Scan for the cell matching the given text and deliver its (X, Y) coordinate at center. 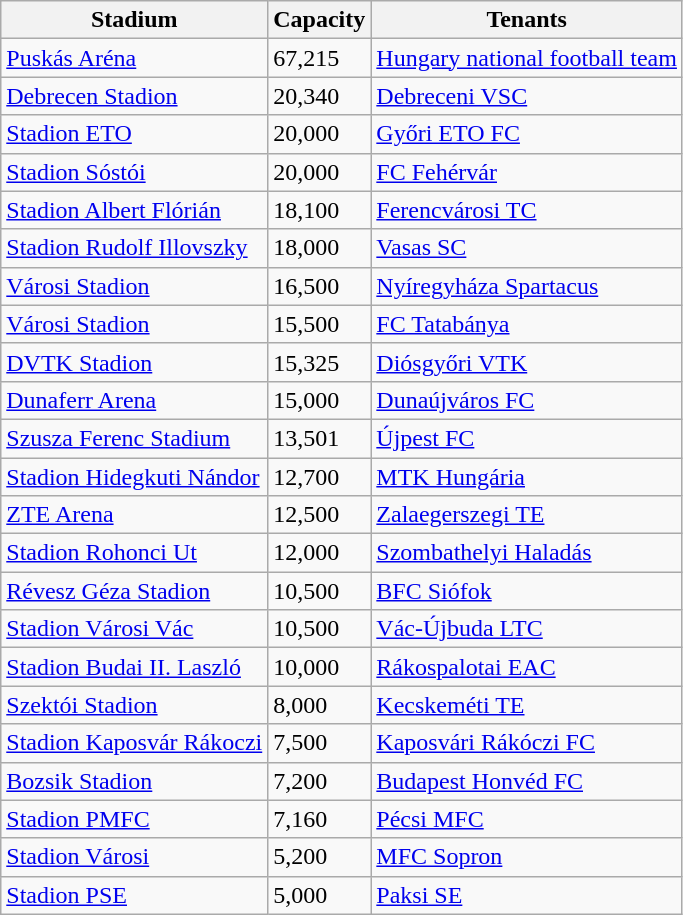
5,200 (320, 857)
Paksi SE (527, 895)
18,000 (320, 248)
Kaposvári Rákóczi FC (527, 743)
ZTE Arena (134, 515)
Győri ETO FC (527, 134)
Hungary national football team (527, 58)
Vasas SC (527, 248)
5,000 (320, 895)
20,340 (320, 96)
13,501 (320, 438)
10,000 (320, 667)
BFC Siófok (527, 591)
Stadium (134, 20)
Stadion PMFC (134, 819)
Révesz Géza Stadion (134, 591)
Stadion Rudolf Illovszky (134, 248)
Kecskeméti TE (527, 705)
Debreceni VSC (527, 96)
Rákospalotai EAC (527, 667)
Dunaferr Arena (134, 400)
FC Fehérvár (527, 172)
7,500 (320, 743)
67,215 (320, 58)
Stadion ETO (134, 134)
MFC Sopron (527, 857)
Pécsi MFC (527, 819)
15,000 (320, 400)
Diósgyőri VTK (527, 362)
Stadion Budai II. Laszló (134, 667)
Zalaegerszegi TE (527, 515)
Ferencvárosi TC (527, 210)
8,000 (320, 705)
Tenants (527, 20)
DVTK Stadion (134, 362)
Stadion PSE (134, 895)
FC Tatabánya (527, 324)
12,000 (320, 553)
Stadion Rohonci Ut (134, 553)
Nyíregyháza Spartacus (527, 286)
Stadion Sóstói (134, 172)
15,325 (320, 362)
12,500 (320, 515)
16,500 (320, 286)
Szombathelyi Haladás (527, 553)
MTK Hungária (527, 477)
Puskás Aréna (134, 58)
7,200 (320, 781)
Stadion Városi Vác (134, 629)
Debrecen Stadion (134, 96)
Stadion Városi (134, 857)
Budapest Honvéd FC (527, 781)
Dunaújváros FC (527, 400)
Stadion Kaposvár Rákoczi (134, 743)
Szektói Stadion (134, 705)
Stadion Albert Flórián (134, 210)
18,100 (320, 210)
Bozsik Stadion (134, 781)
7,160 (320, 819)
Stadion Hidegkuti Nándor (134, 477)
Újpest FC (527, 438)
Vác-Újbuda LTC (527, 629)
Capacity (320, 20)
15,500 (320, 324)
12,700 (320, 477)
Szusza Ferenc Stadium (134, 438)
